Pinpoint the cell where the given text exists, returning its (x, y) midpoint coordinate. 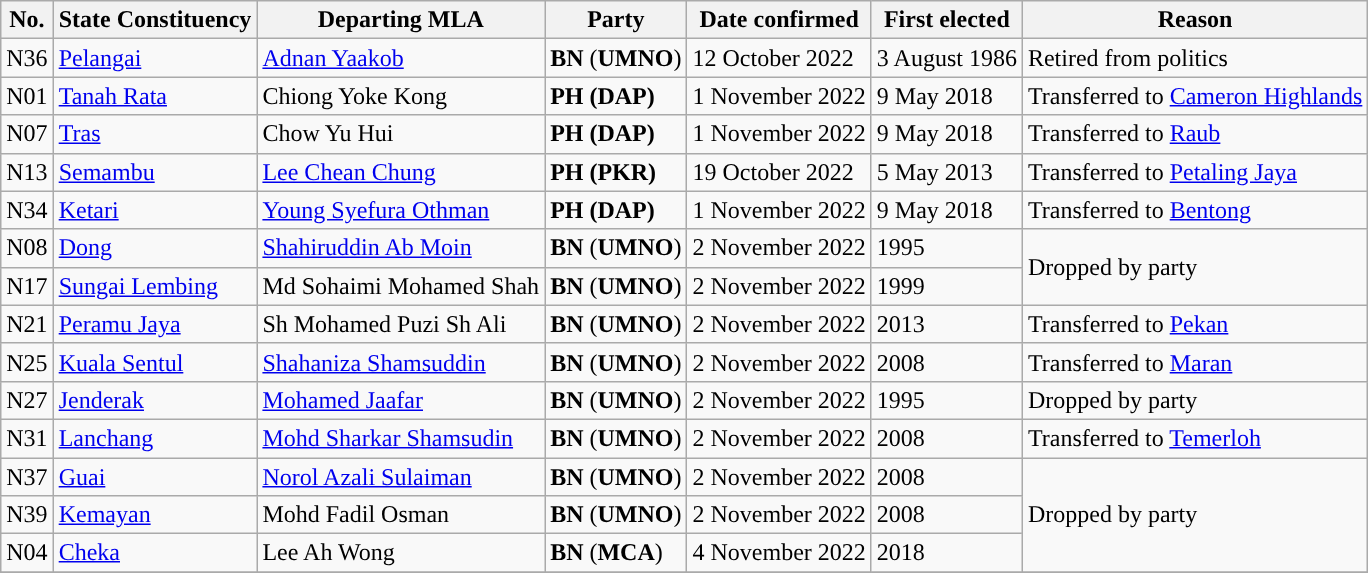
12 October 2022 (779, 58)
Cheka (155, 553)
N07 (27, 134)
Mohamed Jaafar (401, 400)
Guai (155, 477)
Kuala Sentul (155, 362)
N37 (27, 477)
Departing MLA (401, 20)
Shahaniza Shamsuddin (401, 362)
Ketari (155, 210)
N39 (27, 515)
Chow Yu Hui (401, 134)
Chiong Yoke Kong (401, 96)
Transferred to Temerloh (1194, 438)
Md Sohaimi Mohamed Shah (401, 286)
Norol Azali Sulaiman (401, 477)
N31 (27, 438)
N21 (27, 324)
Transferred to Petaling Jaya (1194, 172)
Tras (155, 134)
Mohd Fadil Osman (401, 515)
N27 (27, 400)
2018 (946, 553)
Lee Ah Wong (401, 553)
5 May 2013 (946, 172)
Transferred to Cameron Highlands (1194, 96)
N36 (27, 58)
BN (MCA) (616, 553)
N34 (27, 210)
Lanchang (155, 438)
PH (PKR) (616, 172)
19 October 2022 (779, 172)
State Constituency (155, 20)
2013 (946, 324)
Sh Mohamed Puzi Sh Ali (401, 324)
N25 (27, 362)
Reason (1194, 20)
Transferred to Pekan (1194, 324)
Pelangai (155, 58)
Party (616, 20)
Dong (155, 248)
Mohd Sharkar Shamsudin (401, 438)
No. (27, 20)
1999 (946, 286)
Transferred to Bentong (1194, 210)
Young Syefura Othman (401, 210)
N04 (27, 553)
Tanah Rata (155, 96)
Adnan Yaakob (401, 58)
N08 (27, 248)
Lee Chean Chung (401, 172)
Retired from politics (1194, 58)
First elected (946, 20)
Jenderak (155, 400)
Transferred to Maran (1194, 362)
Kemayan (155, 515)
Date confirmed (779, 20)
Peramu Jaya (155, 324)
4 November 2022 (779, 553)
Transferred to Raub (1194, 134)
Shahiruddin Ab Moin (401, 248)
Semambu (155, 172)
N17 (27, 286)
Sungai Lembing (155, 286)
N13 (27, 172)
3 August 1986 (946, 58)
N01 (27, 96)
